Detect which cell encompasses the target text, then output its (X, Y) center coordinate. 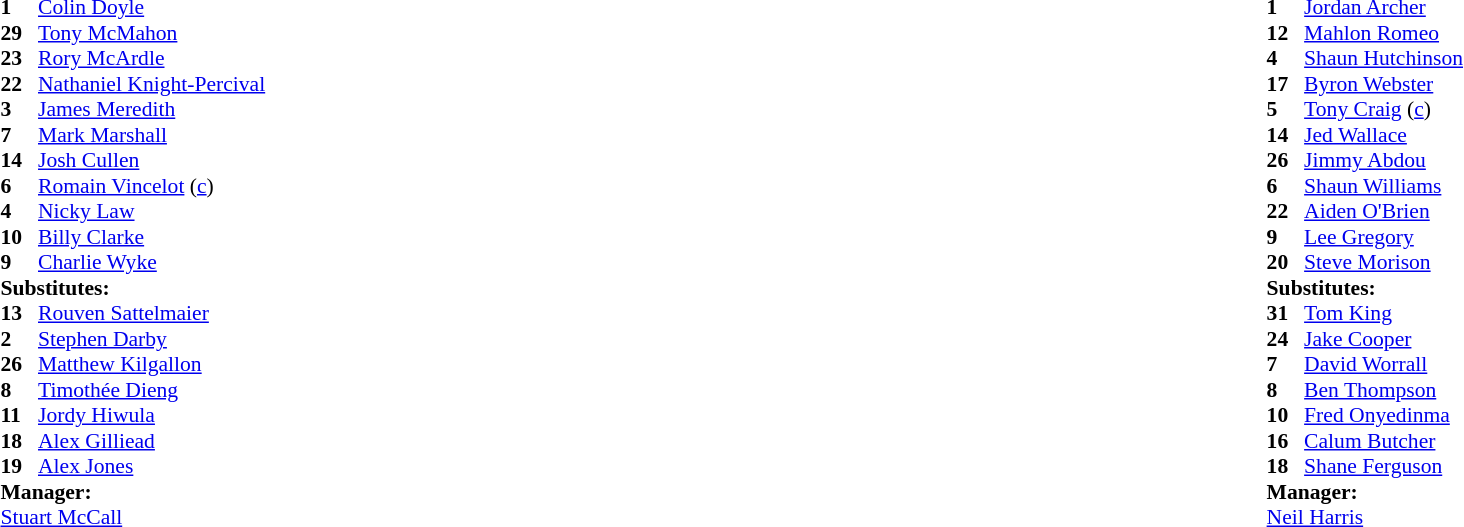
Tony McMahon (152, 33)
Nathaniel Knight-Percival (152, 84)
Rouven Sattelmaier (152, 313)
Josh Cullen (152, 161)
Nicky Law (152, 211)
Ben Thompson (1384, 390)
Jimmy Abdou (1384, 161)
Lee Gregory (1384, 237)
Mark Marshall (152, 135)
Billy Clarke (152, 237)
Shaun Williams (1384, 186)
James Meredith (152, 109)
29 (19, 33)
12 (1286, 33)
20 (1286, 263)
31 (1286, 313)
2 (19, 339)
Alex Jones (152, 467)
Jake Cooper (1384, 339)
Shane Ferguson (1384, 467)
Matthew Kilgallon (152, 365)
Alex Gilliead (152, 441)
Jed Wallace (1384, 135)
Charlie Wyke (152, 263)
24 (1286, 339)
17 (1286, 84)
16 (1286, 441)
Rory McArdle (152, 59)
23 (19, 59)
Romain Vincelot (c) (152, 186)
Tom King (1384, 313)
Steve Morison (1384, 263)
Jordy Hiwula (152, 415)
Aiden O'Brien (1384, 211)
Timothée Dieng (152, 390)
3 (19, 109)
5 (1286, 109)
Tony Craig (c) (1384, 109)
Stephen Darby (152, 339)
11 (19, 415)
Byron Webster (1384, 84)
Calum Butcher (1384, 441)
Shaun Hutchinson (1384, 59)
19 (19, 467)
David Worrall (1384, 365)
13 (19, 313)
Fred Onyedinma (1384, 415)
Mahlon Romeo (1384, 33)
